Extract the (X, Y) coordinate from the center of the cell holding the provided text.  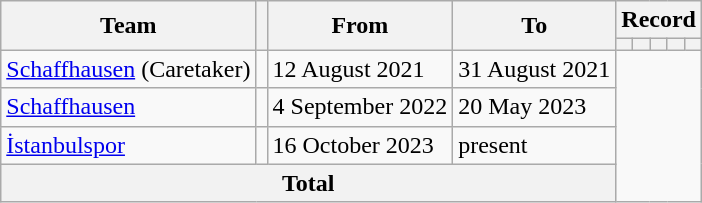
Schaffhausen (Caretaker) (128, 69)
4 September 2022 (360, 107)
From (360, 26)
Total (308, 183)
16 October 2023 (360, 145)
Team (128, 26)
31 August 2021 (534, 69)
Record (659, 20)
Schaffhausen (128, 107)
20 May 2023 (534, 107)
To (534, 26)
İstanbulspor (128, 145)
present (534, 145)
12 August 2021 (360, 69)
